Scan for the cell matching the given text and deliver its (x, y) coordinate at center. 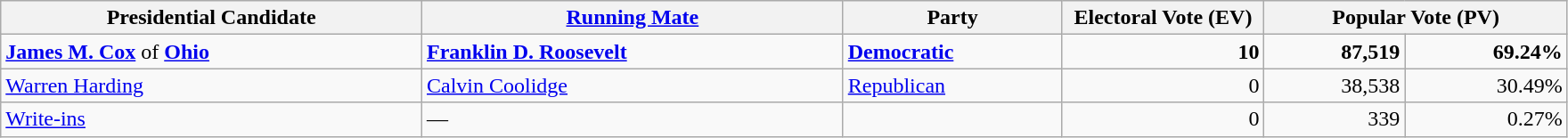
339 (1335, 119)
Franklin D. Roosevelt (633, 52)
Electoral Vote (EV) (1164, 18)
Warren Harding (212, 85)
Popular Vote (PV) (1416, 18)
69.24% (1486, 52)
Republican (952, 85)
10 (1164, 52)
Calvin Coolidge (633, 85)
Presidential Candidate (212, 18)
James M. Cox of Ohio (212, 52)
30.49% (1486, 85)
— (633, 119)
87,519 (1335, 52)
Party (952, 18)
38,538 (1335, 85)
0.27% (1486, 119)
Democratic (952, 52)
Running Mate (633, 18)
Write-ins (212, 119)
